Provide the [X, Y] coordinate of the cell's center where the given text is located.  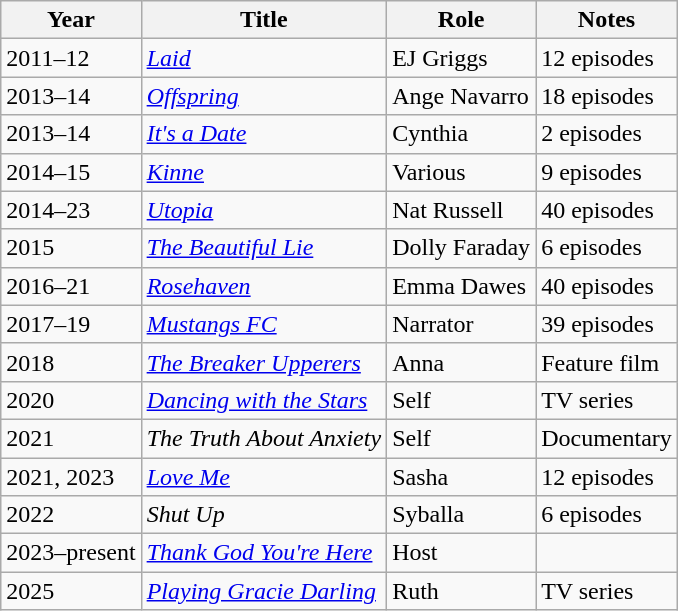
The Beautiful Lie [264, 248]
Mustangs FC [264, 324]
Emma Dawes [462, 286]
Kinne [264, 172]
Dancing with the Stars [264, 400]
2023–present [71, 553]
2011–12 [71, 58]
2014–23 [71, 210]
Title [264, 20]
Dolly Faraday [462, 248]
Feature film [607, 362]
Utopia [264, 210]
Role [462, 20]
Shut Up [264, 515]
Thank God You're Here [264, 553]
The Breaker Upperers [264, 362]
Anna [462, 362]
Sasha [462, 477]
Love Me [264, 477]
2015 [71, 248]
Ruth [462, 591]
2022 [71, 515]
2020 [71, 400]
Various [462, 172]
Rosehaven [264, 286]
Offspring [264, 96]
Year [71, 20]
Documentary [607, 438]
EJ Griggs [462, 58]
2025 [71, 591]
Narrator [462, 324]
2018 [71, 362]
Notes [607, 20]
Nat Russell [462, 210]
Ange Navarro [462, 96]
Playing Gracie Darling [264, 591]
2016–21 [71, 286]
2017–19 [71, 324]
9 episodes [607, 172]
The Truth About Anxiety [264, 438]
Laid [264, 58]
18 episodes [607, 96]
39 episodes [607, 324]
2014–15 [71, 172]
Cynthia [462, 134]
It's a Date [264, 134]
Host [462, 553]
2 episodes [607, 134]
2021, 2023 [71, 477]
2021 [71, 438]
Syballa [462, 515]
